Identify which cell holds the provided text, then report its (X, Y) central coordinate. 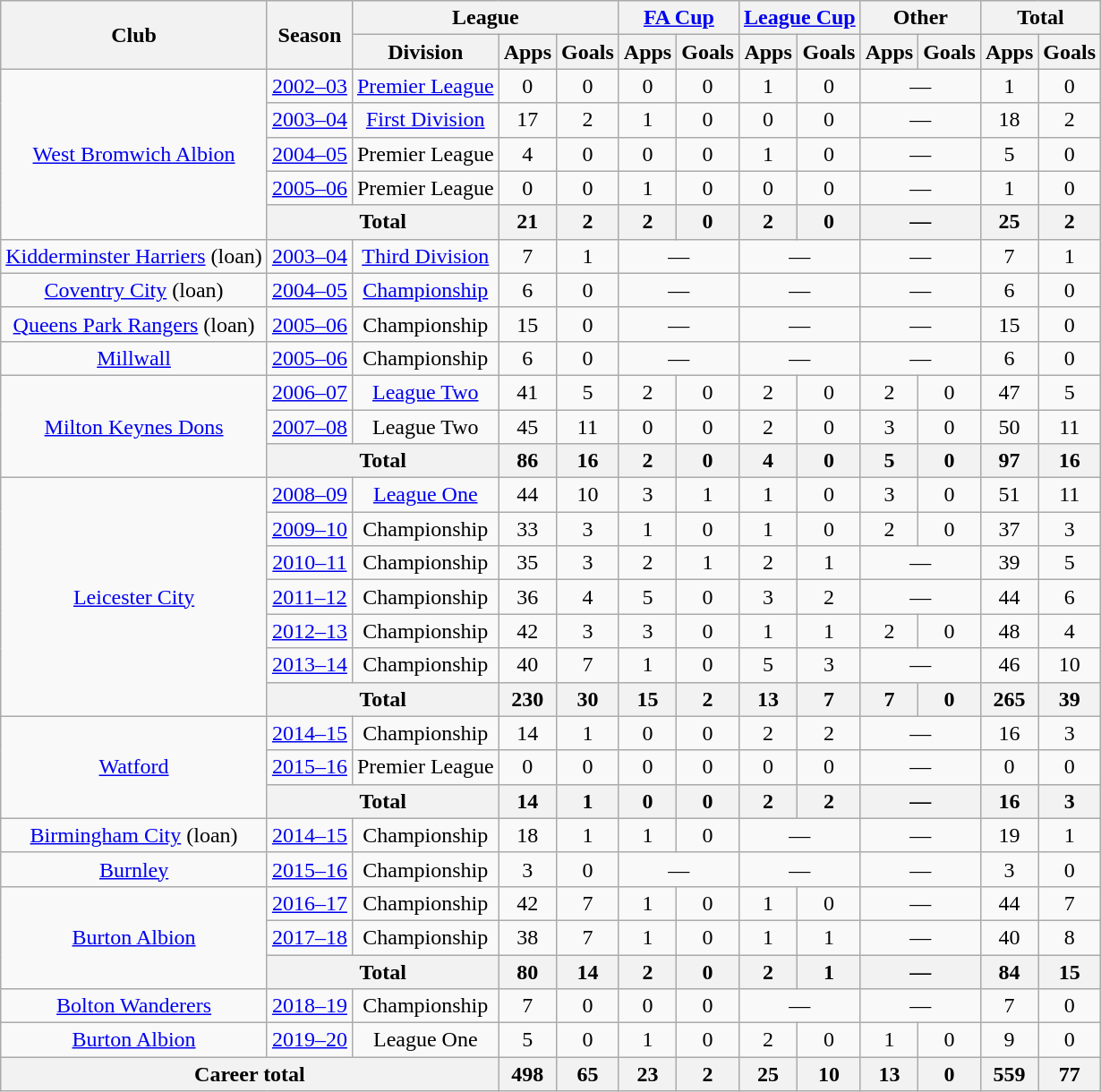
2011–12 (310, 597)
36 (527, 597)
35 (527, 563)
41 (527, 392)
League Cup (799, 18)
2006–07 (310, 392)
86 (527, 461)
2018–19 (310, 1006)
2010–11 (310, 563)
2012–13 (310, 631)
51 (1009, 495)
Club (134, 35)
FA Cup (679, 18)
48 (1009, 631)
37 (1009, 529)
19 (1009, 835)
80 (527, 971)
First Division (425, 120)
47 (1009, 392)
2009–10 (310, 529)
65 (588, 1074)
West Bromwich Albion (134, 154)
2016–17 (310, 903)
559 (1009, 1074)
2017–18 (310, 937)
17 (527, 120)
30 (588, 699)
84 (1009, 971)
8 (1070, 937)
230 (527, 699)
265 (1009, 699)
Season (310, 35)
Leicester City (134, 597)
Kidderminster Harriers (loan) (134, 256)
Third Division (425, 256)
2002–03 (310, 86)
2008–09 (310, 495)
Bolton Wanderers (134, 1006)
Birmingham City (loan) (134, 835)
Queens Park Rangers (loan) (134, 324)
League (485, 18)
2013–14 (310, 665)
33 (527, 529)
2007–08 (310, 427)
97 (1009, 461)
50 (1009, 427)
45 (527, 427)
46 (1009, 665)
Division (425, 52)
Millwall (134, 358)
Watford (134, 767)
2019–20 (310, 1040)
Career total (250, 1074)
77 (1070, 1074)
Other (920, 18)
Milton Keynes Dons (134, 426)
21 (527, 222)
23 (647, 1074)
Burnley (134, 869)
Coventry City (loan) (134, 290)
38 (527, 937)
9 (1009, 1040)
498 (527, 1074)
